Pinpoint the cell where the given text exists, returning its (x, y) midpoint coordinate. 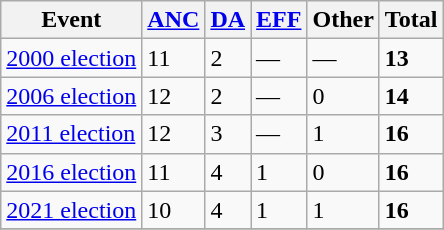
2000 election (72, 58)
EFF (279, 20)
2011 election (72, 134)
Event (72, 20)
Total (411, 20)
2021 election (72, 210)
10 (174, 210)
14 (411, 96)
2006 election (72, 96)
2016 election (72, 172)
DA (228, 20)
Other (343, 20)
3 (228, 134)
13 (411, 58)
ANC (174, 20)
